Pinpoint the cell where the given text exists, returning its (X, Y) midpoint coordinate. 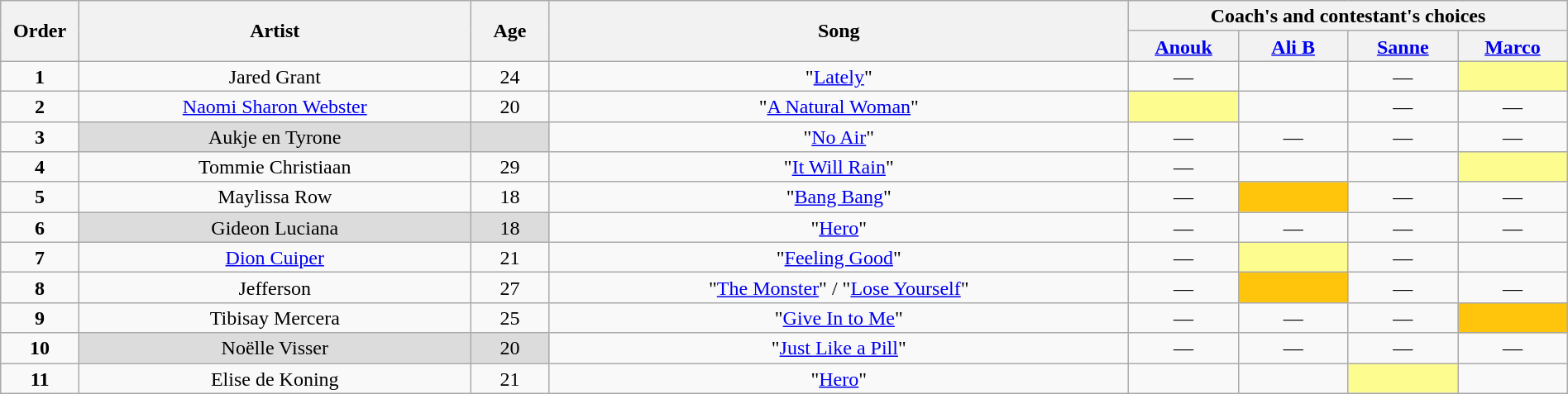
Noëlle Visser (275, 349)
7 (40, 258)
Anouk (1184, 46)
8 (40, 287)
Marco (1513, 46)
24 (509, 76)
"Feeling Good" (839, 258)
"Lately" (839, 76)
29 (509, 167)
2 (40, 106)
"Just Like a Pill" (839, 349)
25 (509, 317)
5 (40, 197)
Gideon Luciana (275, 228)
Order (40, 31)
Artist (275, 31)
Maylissa Row (275, 197)
Elise de Koning (275, 378)
Ali B (1293, 46)
Age (509, 31)
"A Natural Woman" (839, 106)
"No Air" (839, 137)
Jefferson (275, 287)
Naomi Sharon Webster (275, 106)
Sanne (1403, 46)
6 (40, 228)
11 (40, 378)
Dion Cuiper (275, 258)
"Give In to Me" (839, 317)
"Bang Bang" (839, 197)
4 (40, 167)
Tommie Christiaan (275, 167)
9 (40, 317)
1 (40, 76)
10 (40, 349)
3 (40, 137)
"The Monster" / "Lose Yourself" (839, 287)
Song (839, 31)
Tibisay Mercera (275, 317)
Coach's and contestant's choices (1348, 17)
Aukje en Tyrone (275, 137)
"It Will Rain" (839, 167)
27 (509, 287)
Jared Grant (275, 76)
